Detect which cell encompasses the target text, then output its (X, Y) center coordinate. 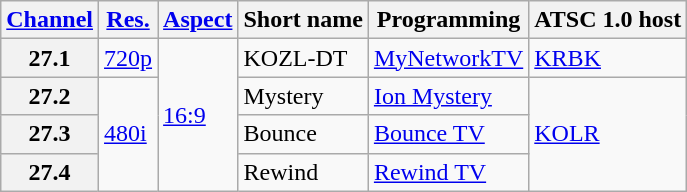
Rewind (303, 172)
KRBK (608, 58)
Channel (50, 20)
KOLR (608, 134)
Bounce TV (448, 134)
MyNetworkTV (448, 58)
Bounce (303, 134)
Res. (128, 20)
ATSC 1.0 host (608, 20)
27.2 (50, 96)
16:9 (198, 115)
Short name (303, 20)
Ion Mystery (448, 96)
Aspect (198, 20)
720p (128, 58)
Programming (448, 20)
27.3 (50, 134)
27.4 (50, 172)
KOZL-DT (303, 58)
480i (128, 134)
Rewind TV (448, 172)
27.1 (50, 58)
Mystery (303, 96)
